Extract the (X, Y) coordinate from the center of the cell holding the provided text.  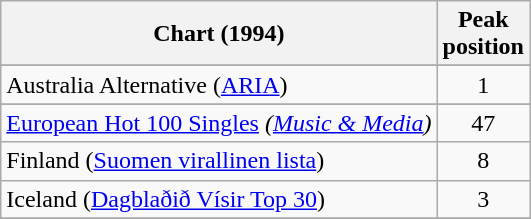
Peakposition (483, 34)
Iceland (Dagblaðið Vísir Top 30) (219, 199)
1 (483, 85)
Chart (1994) (219, 34)
European Hot 100 Singles (Music & Media) (219, 123)
8 (483, 161)
Australia Alternative (ARIA) (219, 85)
47 (483, 123)
3 (483, 199)
Finland (Suomen virallinen lista) (219, 161)
